Provide the [x, y] coordinate of the cell's center where the given text is located.  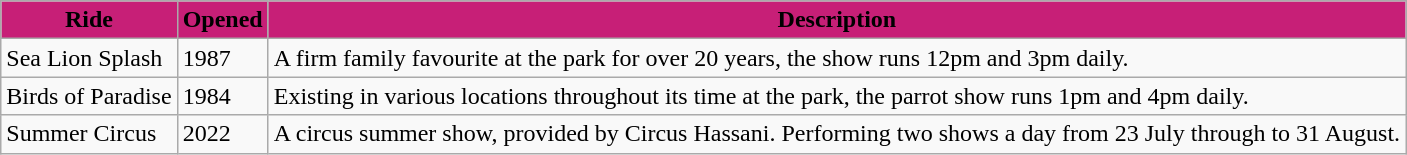
Description [836, 20]
Opened [222, 20]
Birds of Paradise [89, 96]
Ride [89, 20]
1984 [222, 96]
Sea Lion Splash [89, 58]
A firm family favourite at the park for over 20 years, the show runs 12pm and 3pm daily. [836, 58]
Existing in various locations throughout its time at the park, the parrot show runs 1pm and 4pm daily. [836, 96]
Summer Circus [89, 134]
2022 [222, 134]
1987 [222, 58]
A circus summer show, provided by Circus Hassani. Performing two shows a day from 23 July through to 31 August. [836, 134]
